Locate the cell with the specified text and output its [x, y] center coordinate. 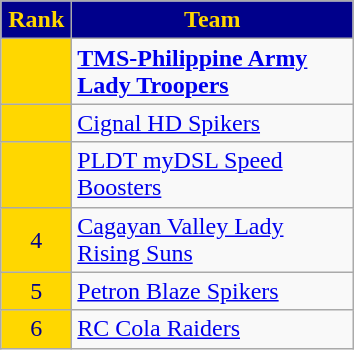
4 [36, 240]
Cagayan Valley Lady Rising Suns [212, 240]
Rank [36, 20]
Petron Blaze Spikers [212, 291]
TMS-Philippine Army Lady Troopers [212, 72]
Cignal HD Spikers [212, 123]
RC Cola Raiders [212, 329]
6 [36, 329]
PLDT myDSL Speed Boosters [212, 174]
Team [212, 20]
5 [36, 291]
